Output the (X, Y) coordinate of the center of the cell containing the given text.  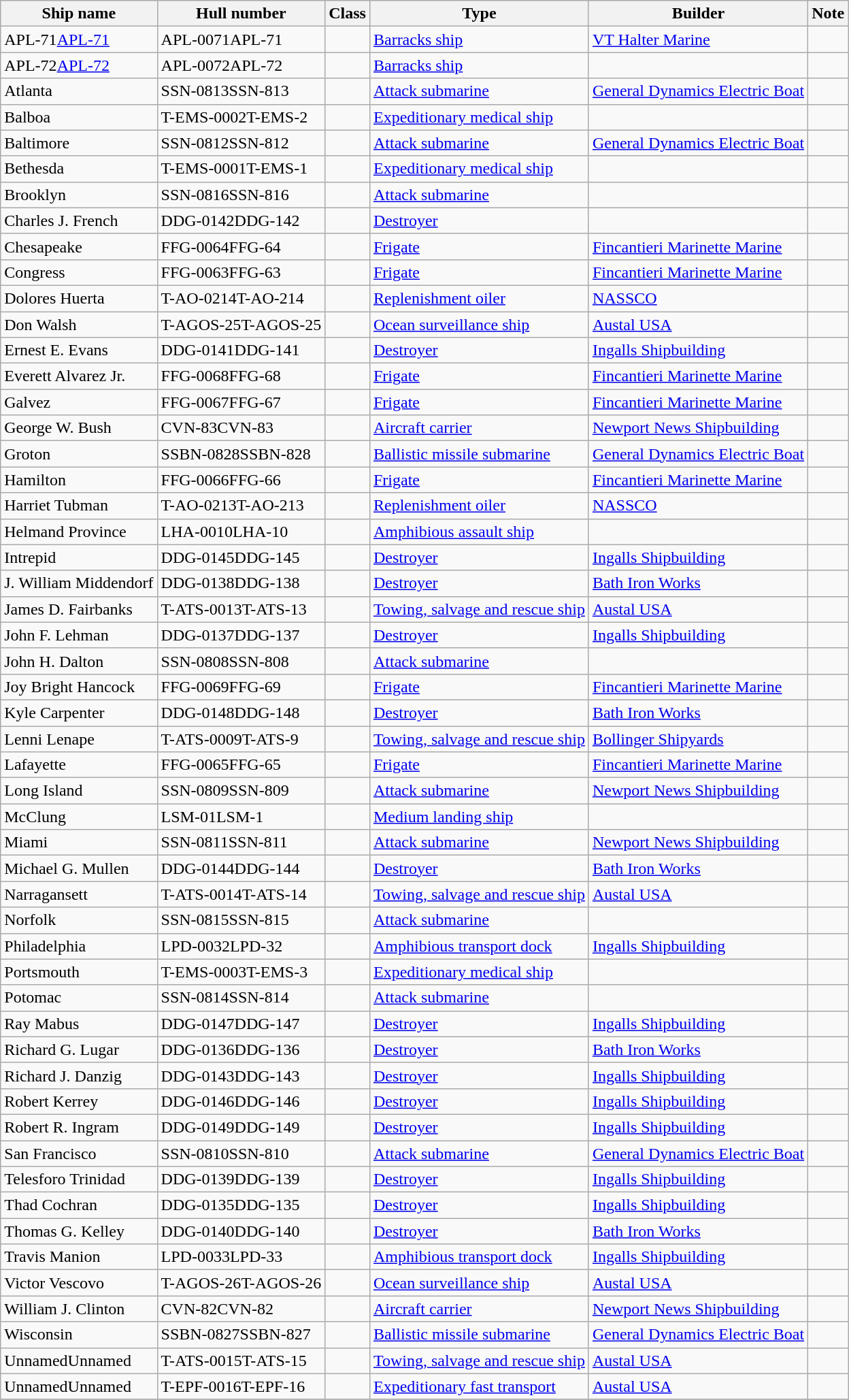
SSN-0812SSN-812 (241, 143)
T-AO-0214T-AO-214 (241, 298)
Galvez (79, 402)
SSN-0810SSN-810 (241, 1154)
LPD-0033LPD-33 (241, 1257)
LPD-0032LPD-32 (241, 946)
DDG-0148DDG-148 (241, 713)
T-ATS-0014T-ATS-14 (241, 894)
San Francisco (79, 1154)
Ship name (79, 14)
DDG-0149DDG-149 (241, 1127)
Wisconsin (79, 1335)
John F. Lehman (79, 635)
Richard J. Danzig (79, 1075)
SSN-0811SSN-811 (241, 843)
Amphibious assault ship (479, 532)
T-EMS-0002T-EMS-2 (241, 117)
T-ATS-0015T-ATS-15 (241, 1361)
Telesforo Trinidad (79, 1179)
DDG-0144DDG-144 (241, 868)
John H. Dalton (79, 661)
Everett Alvarez Jr. (79, 376)
DDG-0139DDG-139 (241, 1179)
Brooklyn (79, 195)
Norfolk (79, 920)
Intrepid (79, 557)
Medium landing ship (479, 817)
Bethesda (79, 169)
William J. Clinton (79, 1309)
Narragansett (79, 894)
James D. Fairbanks (79, 609)
T-EPF-0016T-EPF-16 (241, 1386)
SSBN-0827SSBN-827 (241, 1335)
Kyle Carpenter (79, 713)
T-AO-0213T-AO-213 (241, 506)
Robert Kerrey (79, 1101)
DDG-0138DDG-138 (241, 583)
Dolores Huerta (79, 298)
DDG-0142DDG-142 (241, 221)
McClung (79, 817)
Type (479, 14)
T-ATS-0013T-ATS-13 (241, 609)
DDG-0145DDG-145 (241, 557)
DDG-0143DDG-143 (241, 1075)
Potomac (79, 998)
Miami (79, 843)
Charles J. French (79, 221)
Balboa (79, 117)
Note (829, 14)
T-EMS-0001T-EMS-1 (241, 169)
DDG-0147DDG-147 (241, 1024)
Portsmouth (79, 972)
Travis Manion (79, 1257)
T-AGOS-25T-AGOS-25 (241, 325)
APL-0071APL-71 (241, 39)
APL-71APL-71 (79, 39)
SSN-0814SSN-814 (241, 998)
Atlanta (79, 91)
FFG-0064FFG-64 (241, 246)
T-AGOS-26T-AGOS-26 (241, 1283)
LHA-0010LHA-10 (241, 532)
Baltimore (79, 143)
DDG-0140DDG-140 (241, 1231)
FFG-0069FFG-69 (241, 687)
Chesapeake (79, 246)
SSN-0813SSN-813 (241, 91)
Harriet Tubman (79, 506)
DDG-0137DDG-137 (241, 635)
SSN-0815SSN-815 (241, 920)
Expeditionary fast transport (479, 1386)
FFG-0066FFG-66 (241, 480)
SSN-0808SSN-808 (241, 661)
Groton (79, 454)
DDG-0135DDG-135 (241, 1205)
Thomas G. Kelley (79, 1231)
FFG-0063FFG-63 (241, 272)
Bollinger Shipyards (698, 738)
CVN-83CVN-83 (241, 428)
Lenni Lenape (79, 738)
VT Halter Marine (698, 39)
Joy Bright Hancock (79, 687)
Thad Cochran (79, 1205)
J. William Middendorf (79, 583)
Hamilton (79, 480)
DDG-0136DDG-136 (241, 1049)
George W. Bush (79, 428)
Victor Vescovo (79, 1283)
SSN-0809SSN-809 (241, 791)
CVN-82CVN-82 (241, 1309)
DDG-0141DDG-141 (241, 351)
Class (348, 14)
Richard G. Lugar (79, 1049)
Hull number (241, 14)
Builder (698, 14)
Philadelphia (79, 946)
T-ATS-0009T-ATS-9 (241, 738)
FFG-0067FFG-67 (241, 402)
FFG-0065FFG-65 (241, 765)
Helmand Province (79, 532)
Ray Mabus (79, 1024)
T-EMS-0003T-EMS-3 (241, 972)
Michael G. Mullen (79, 868)
SSN-0816SSN-816 (241, 195)
Lafayette (79, 765)
FFG-0068FFG-68 (241, 376)
Don Walsh (79, 325)
DDG-0146DDG-146 (241, 1101)
Congress (79, 272)
LSM-01LSM-1 (241, 817)
APL-72APL-72 (79, 65)
APL-0072APL-72 (241, 65)
Ernest E. Evans (79, 351)
Long Island (79, 791)
Robert R. Ingram (79, 1127)
SSBN-0828SSBN-828 (241, 454)
